From the cell containing the given text, extract its center point as (x, y) coordinate. 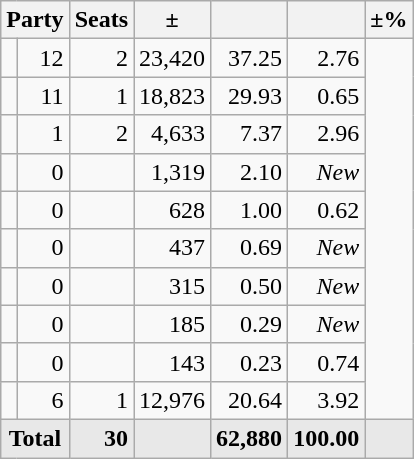
437 (172, 248)
29.93 (250, 96)
0.74 (326, 362)
185 (172, 324)
0.69 (250, 248)
±% (389, 20)
315 (172, 286)
23,420 (172, 58)
100.00 (326, 438)
0.50 (250, 286)
12,976 (172, 400)
Party (35, 20)
0.65 (326, 96)
0.23 (250, 362)
Total (35, 438)
20.64 (250, 400)
4,633 (172, 134)
3.92 (326, 400)
1.00 (250, 210)
62,880 (250, 438)
11 (43, 96)
37.25 (250, 58)
Seats (101, 20)
628 (172, 210)
0.29 (250, 324)
2.96 (326, 134)
12 (43, 58)
30 (101, 438)
± (172, 20)
143 (172, 362)
2.10 (250, 172)
18,823 (172, 96)
1,319 (172, 172)
0.62 (326, 210)
6 (43, 400)
2.76 (326, 58)
7.37 (250, 134)
